Search for the cell housing the specified text and yield its [x, y] center coordinate. 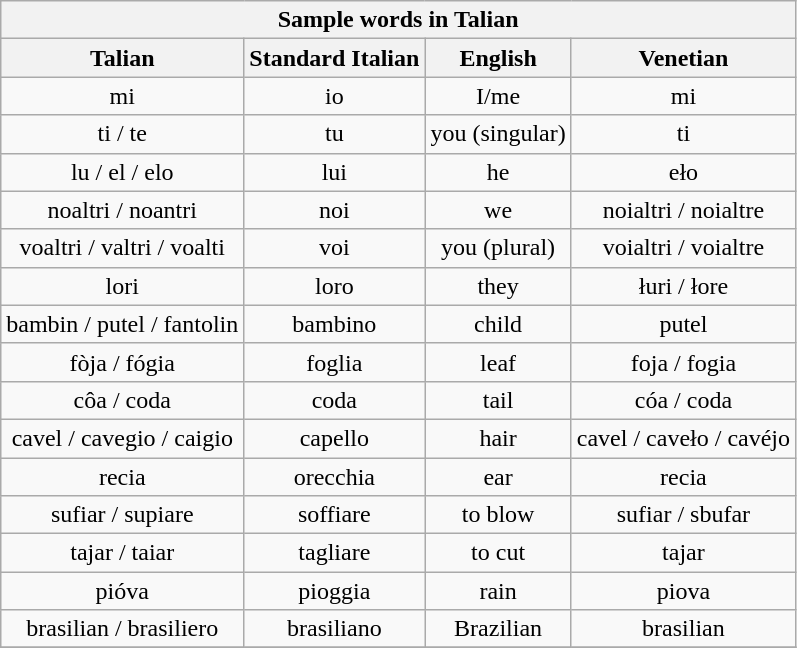
brasilian [683, 629]
soffiare [334, 515]
sufiar / sbufar [683, 515]
fòja / fógia [122, 362]
łuri / łore [683, 286]
pióva [122, 591]
lu / el / elo [122, 172]
Venetian [683, 58]
bambino [334, 324]
Talian [122, 58]
Standard Italian [334, 58]
tagliare [334, 553]
they [498, 286]
putel [683, 324]
foglia [334, 362]
noialtri / noialtre [683, 210]
Sample words in Talian [398, 20]
foja / fogia [683, 362]
sufiar / supiare [122, 515]
brasiliano [334, 629]
noi [334, 210]
eło [683, 172]
hair [498, 438]
voaltri / valtri / voalti [122, 248]
voialtri / voialtre [683, 248]
piova [683, 591]
tu [334, 134]
côa / coda [122, 400]
tail [498, 400]
bambin / putel / fantolin [122, 324]
you (plural) [498, 248]
lui [334, 172]
voi [334, 248]
orecchia [334, 477]
ear [498, 477]
tajar [683, 553]
cóa / coda [683, 400]
io [334, 96]
capello [334, 438]
loro [334, 286]
lori [122, 286]
cavel / cavegio / caigio [122, 438]
leaf [498, 362]
to cut [498, 553]
Brazilian [498, 629]
to blow [498, 515]
rain [498, 591]
we [498, 210]
child [498, 324]
ti / te [122, 134]
English [498, 58]
cavel / caveło / cavéjo [683, 438]
noaltri / noantri [122, 210]
I/me [498, 96]
brasilian / brasiliero [122, 629]
he [498, 172]
pioggia [334, 591]
tajar / taiar [122, 553]
you (singular) [498, 134]
ti [683, 134]
coda [334, 400]
